From the cell containing the given text, extract its center point as (x, y) coordinate. 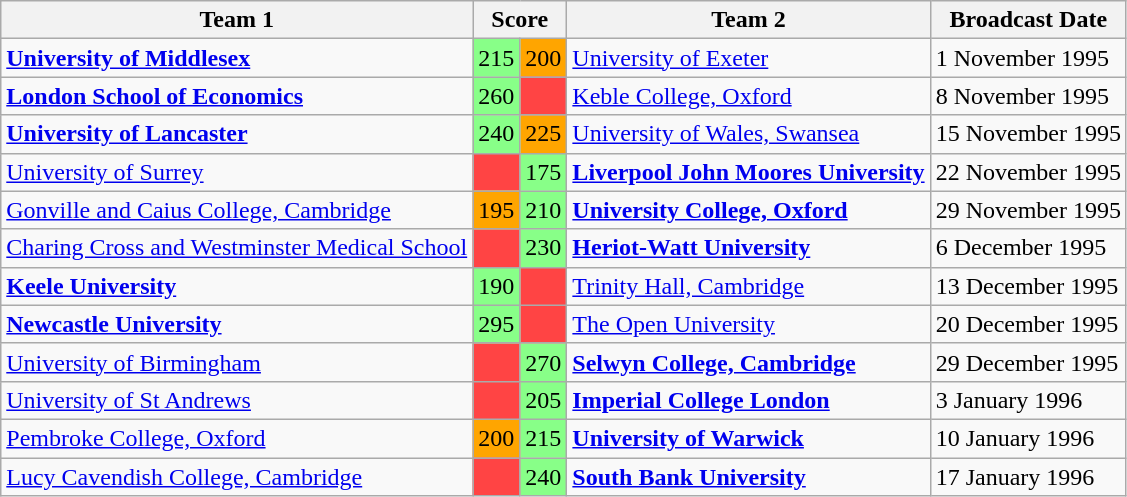
Liverpool John Moores University (748, 172)
Lucy Cavendish College, Cambridge (237, 477)
Keele University (237, 286)
1 November 1995 (1028, 58)
17 January 1996 (1028, 477)
175 (544, 172)
Trinity Hall, Cambridge (748, 286)
University of Wales, Swansea (748, 134)
University of Warwick (748, 438)
230 (544, 248)
University of Exeter (748, 58)
3 January 1996 (1028, 400)
Heriot-Watt University (748, 248)
270 (544, 362)
190 (496, 286)
Team 2 (748, 20)
225 (544, 134)
Imperial College London (748, 400)
London School of Economics (237, 96)
Broadcast Date (1028, 20)
Selwyn College, Cambridge (748, 362)
Keble College, Oxford (748, 96)
20 December 1995 (1028, 324)
Gonville and Caius College, Cambridge (237, 210)
15 November 1995 (1028, 134)
29 November 1995 (1028, 210)
6 December 1995 (1028, 248)
University of Lancaster (237, 134)
8 November 1995 (1028, 96)
205 (544, 400)
295 (496, 324)
Score (520, 20)
University of Surrey (237, 172)
210 (544, 210)
13 December 1995 (1028, 286)
Charing Cross and Westminster Medical School (237, 248)
22 November 1995 (1028, 172)
The Open University (748, 324)
University of Birmingham (237, 362)
South Bank University (748, 477)
195 (496, 210)
Team 1 (237, 20)
260 (496, 96)
University College, Oxford (748, 210)
29 December 1995 (1028, 362)
Pembroke College, Oxford (237, 438)
Newcastle University (237, 324)
10 January 1996 (1028, 438)
University of St Andrews (237, 400)
University of Middlesex (237, 58)
